Capture the cell that displays the provided text and extract its (X, Y) central coordinate. 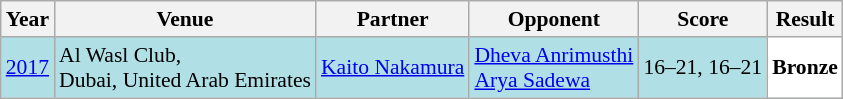
2017 (28, 68)
Venue (185, 19)
Kaito Nakamura (392, 68)
Al Wasl Club,Dubai, United Arab Emirates (185, 68)
Dheva Anrimusthi Arya Sadewa (554, 68)
Year (28, 19)
16–21, 16–21 (702, 68)
Score (702, 19)
Result (805, 19)
Opponent (554, 19)
Partner (392, 19)
Bronze (805, 68)
